Return (X, Y) of the center of cell containing provided text 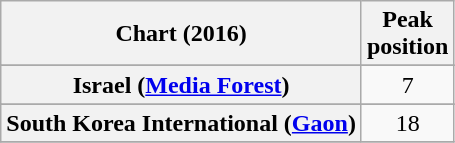
Chart (2016) (182, 34)
Peak position (407, 34)
7 (407, 85)
18 (407, 123)
Israel (Media Forest) (182, 85)
South Korea International (Gaon) (182, 123)
